Find where the given text appears and provide that cell's center as (X, Y) coordinate. 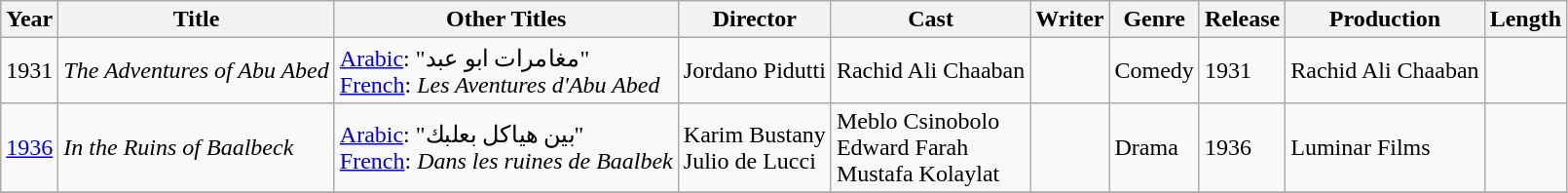
Genre (1154, 19)
Production (1385, 19)
Director (754, 19)
Arabic: "بين هياكل بعلبك"French: Dans les ruines de Baalbek (506, 147)
Arabic: "مغامرات ابو عبد"French: Les Aventures d'Abu Abed (506, 70)
Karim Bustany Julio de Lucci (754, 147)
Other Titles (506, 19)
Length (1525, 19)
Release (1242, 19)
Title (197, 19)
Year (29, 19)
Cast (930, 19)
Jordano Pidutti (754, 70)
Luminar Films (1385, 147)
Writer (1069, 19)
Drama (1154, 147)
Comedy (1154, 70)
Meblo Csinobolo Edward Farah Mustafa Kolaylat (930, 147)
The Adventures of Abu Abed (197, 70)
In the Ruins of Baalbeck (197, 147)
